Return [x, y] of the center of cell containing provided text 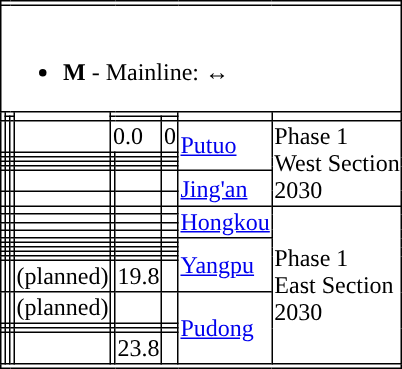
Putuo [225, 146]
Yangpu [225, 265]
0.0 [136, 137]
Pudong [225, 328]
23.8 [138, 348]
M - Mainline: ↔ [202, 58]
Hongkou [225, 222]
Phase 1East Section2030 [337, 285]
0 [170, 137]
Jing'an [225, 188]
Phase 1West Section2030 [337, 164]
19.8 [138, 276]
